Determine the [X, Y] coordinate at the center of the cell enclosing the given text.  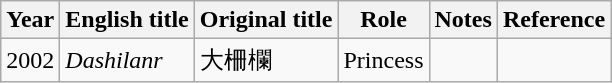
Role [384, 20]
2002 [30, 60]
Original title [266, 20]
Reference [554, 20]
Notes [463, 20]
English title [127, 20]
Year [30, 20]
Dashilanr [127, 60]
大柵欄 [266, 60]
Princess [384, 60]
